Determine the [X, Y] coordinate at the center of the cell enclosing the given text.  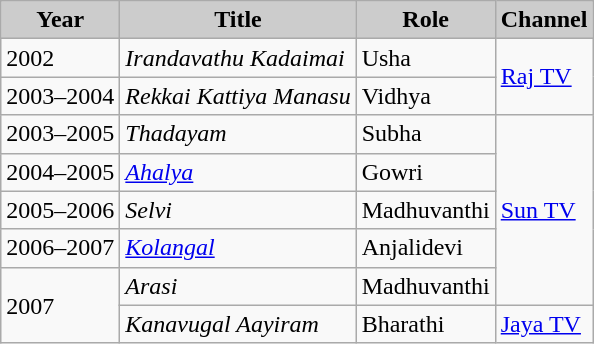
Vidhya [426, 96]
Title [238, 20]
Arasi [238, 286]
Selvi [238, 210]
Jaya TV [544, 324]
Anjalidevi [426, 248]
Usha [426, 58]
Bharathi [426, 324]
Kolangal [238, 248]
2006–2007 [60, 248]
2007 [60, 305]
Kanavugal Aayiram [238, 324]
Sun TV [544, 210]
Raj TV [544, 77]
Role [426, 20]
2004–2005 [60, 172]
Thadayam [238, 134]
Channel [544, 20]
2003–2004 [60, 96]
2002 [60, 58]
Ahalya [238, 172]
2003–2005 [60, 134]
Irandavathu Kadaimai [238, 58]
Rekkai Kattiya Manasu [238, 96]
Year [60, 20]
Gowri [426, 172]
2005–2006 [60, 210]
Subha [426, 134]
